For the text-containing cell, return its midpoint in [X, Y] coordinate format. 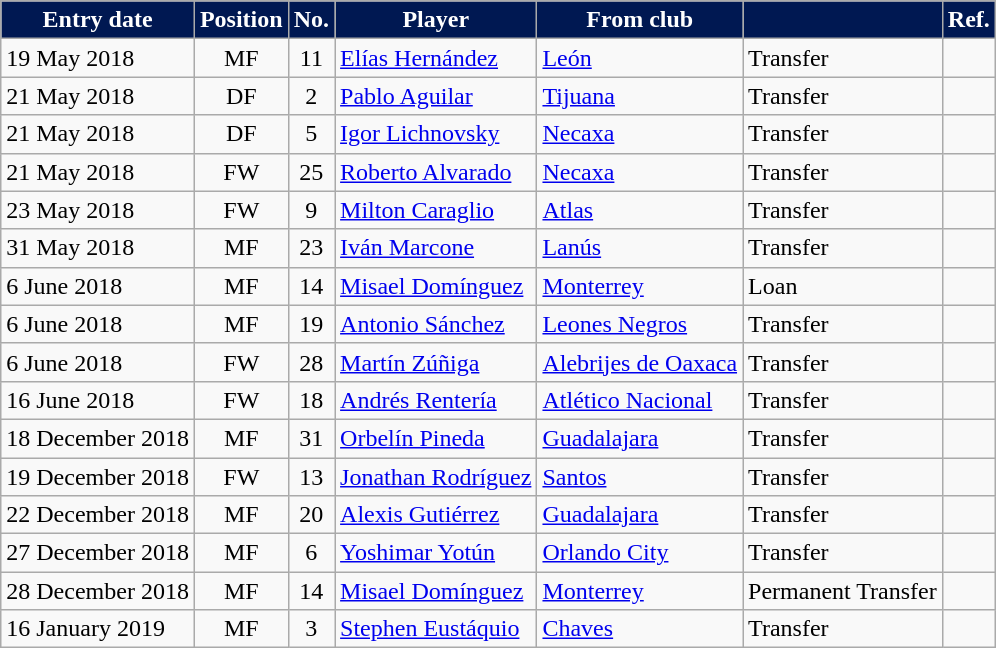
18 December 2018 [98, 438]
16 June 2018 [98, 400]
Orlando City [640, 553]
Andrés Rentería [436, 400]
9 [311, 210]
Tijuana [640, 96]
From club [640, 20]
Position [241, 20]
28 [311, 362]
Entry date [98, 20]
Elías Hernández [436, 58]
Orbelín Pineda [436, 438]
Martín Zúñiga [436, 362]
Iván Marcone [436, 248]
19 December 2018 [98, 477]
Atlético Nacional [640, 400]
5 [311, 134]
Atlas [640, 210]
19 [311, 324]
Antonio Sánchez [436, 324]
Roberto Alvarado [436, 172]
Alexis Gutiérrez [436, 515]
27 December 2018 [98, 553]
6 [311, 553]
31 [311, 438]
Jonathan Rodríguez [436, 477]
León [640, 58]
Chaves [640, 629]
13 [311, 477]
Igor Lichnovsky [436, 134]
Stephen Eustáquio [436, 629]
Lanús [640, 248]
Pablo Aguilar [436, 96]
No. [311, 20]
Alebrijes de Oaxaca [640, 362]
Player [436, 20]
16 January 2019 [98, 629]
19 May 2018 [98, 58]
28 December 2018 [98, 591]
18 [311, 400]
Ref. [968, 20]
Yoshimar Yotún [436, 553]
2 [311, 96]
23 May 2018 [98, 210]
25 [311, 172]
Leones Negros [640, 324]
Santos [640, 477]
31 May 2018 [98, 248]
Permanent Transfer [843, 591]
11 [311, 58]
3 [311, 629]
22 December 2018 [98, 515]
23 [311, 248]
Milton Caraglio [436, 210]
20 [311, 515]
Loan [843, 286]
